Output the [x, y] coordinate of the center of the cell containing the given text.  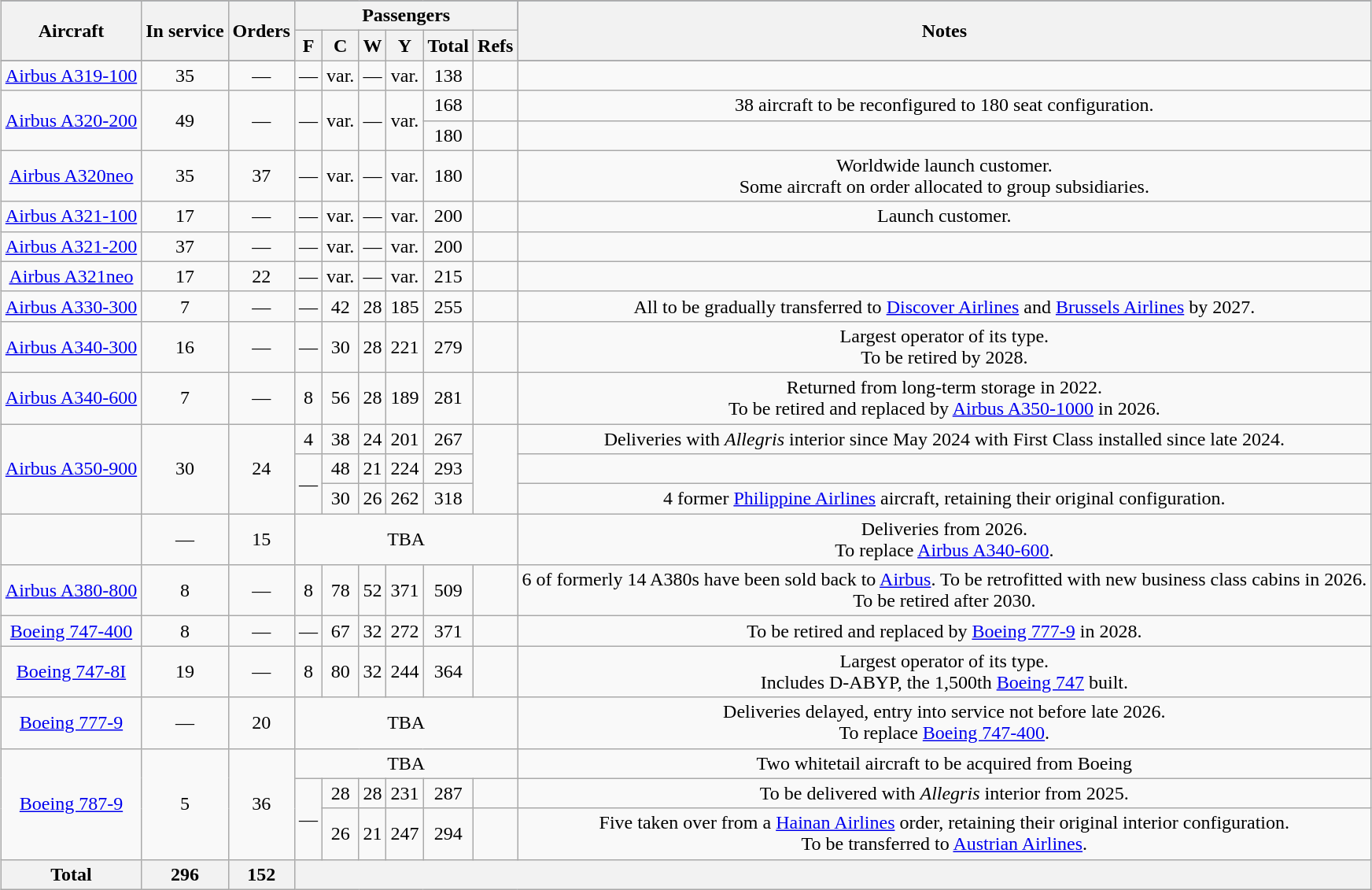
262 [404, 499]
All to be gradually transferred to Discover Airlines and Brussels Airlines by 2027. [944, 306]
49 [185, 120]
Aircraft [71, 31]
F [308, 46]
Airbus A330-300 [71, 306]
Airbus A320-200 [71, 120]
Boeing 787-9 [71, 804]
138 [448, 76]
Returned from long-term storage in 2022.To be retired and replaced by Airbus A350-1000 in 2026. [944, 398]
293 [448, 469]
Boeing 777-9 [71, 722]
4 [308, 438]
Orders [261, 31]
Airbus A321-200 [71, 246]
78 [341, 590]
231 [404, 793]
244 [404, 672]
Deliveries from 2026. To replace Airbus A340-600. [944, 540]
221 [404, 346]
224 [404, 469]
Y [404, 46]
201 [404, 438]
56 [341, 398]
52 [373, 590]
272 [404, 631]
189 [404, 398]
To be retired and replaced by Boeing 777-9 in 2028. [944, 631]
4 former Philippine Airlines aircraft, retaining their original configuration. [944, 499]
6 of formerly 14 A380s have been sold back to Airbus. To be retrofitted with new business class cabins in 2026.To be retired after 2030. [944, 590]
364 [448, 672]
Boeing 747-400 [71, 631]
152 [261, 874]
48 [341, 469]
Airbus A350-900 [71, 468]
Airbus A321-100 [71, 216]
Largest operator of its type.Includes D-ABYP, the 1,500th Boeing 747 built. [944, 672]
318 [448, 499]
Worldwide launch customer.Some aircraft on order allocated to group subsidiaries. [944, 176]
Boeing 747-8I [71, 672]
185 [404, 306]
296 [185, 874]
19 [185, 672]
168 [448, 105]
15 [261, 540]
509 [448, 590]
294 [448, 834]
42 [341, 306]
Largest operator of its type.To be retired by 2028. [944, 346]
267 [448, 438]
In service [185, 31]
22 [261, 276]
Airbus A380-800 [71, 590]
Notes [944, 31]
W [373, 46]
38 aircraft to be reconfigured to 180 seat configuration. [944, 105]
281 [448, 398]
Five taken over from a Hainan Airlines order, retaining their original interior configuration.To be transferred to Austrian Airlines. [944, 834]
Passengers [406, 16]
Deliveries with Allegris interior since May 2024 with First Class installed since late 2024. [944, 438]
Two whitetail aircraft to be acquired from Boeing [944, 763]
Launch customer. [944, 216]
To be delivered with Allegris interior from 2025. [944, 793]
Airbus A321neo [71, 276]
Refs [496, 46]
C [341, 46]
247 [404, 834]
255 [448, 306]
80 [341, 672]
Deliveries delayed, entry into service not before late 2026.To replace Boeing 747-400. [944, 722]
215 [448, 276]
16 [185, 346]
Airbus A340-300 [71, 346]
5 [185, 804]
36 [261, 804]
67 [341, 631]
Airbus A320neo [71, 176]
Airbus A319-100 [71, 76]
279 [448, 346]
287 [448, 793]
38 [341, 438]
Airbus A340-600 [71, 398]
20 [261, 722]
